Identify which cell holds the provided text, then report its (X, Y) central coordinate. 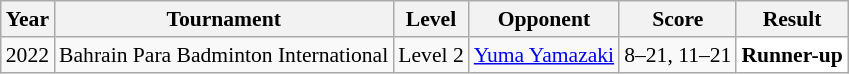
8–21, 11–21 (678, 55)
2022 (28, 55)
Result (792, 19)
Yuma Yamazaki (544, 55)
Level 2 (430, 55)
Bahrain Para Badminton International (224, 55)
Runner-up (792, 55)
Year (28, 19)
Level (430, 19)
Opponent (544, 19)
Tournament (224, 19)
Score (678, 19)
